Output the (x, y) coordinate of the center of the cell containing the given text.  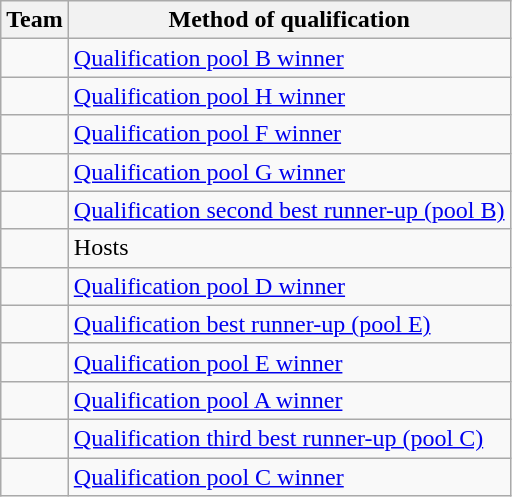
Qualification pool D winner (289, 286)
Qualification pool F winner (289, 134)
Qualification third best runner-up (pool C) (289, 438)
Qualification pool E winner (289, 362)
Qualification pool B winner (289, 58)
Team (35, 20)
Qualification pool H winner (289, 96)
Qualification second best runner-up (pool B) (289, 210)
Qualification pool A winner (289, 400)
Qualification pool C winner (289, 477)
Qualification pool G winner (289, 172)
Qualification best runner-up (pool E) (289, 324)
Hosts (289, 248)
Method of qualification (289, 20)
